Pinpoint the cell where the given text exists, returning its [X, Y] midpoint coordinate. 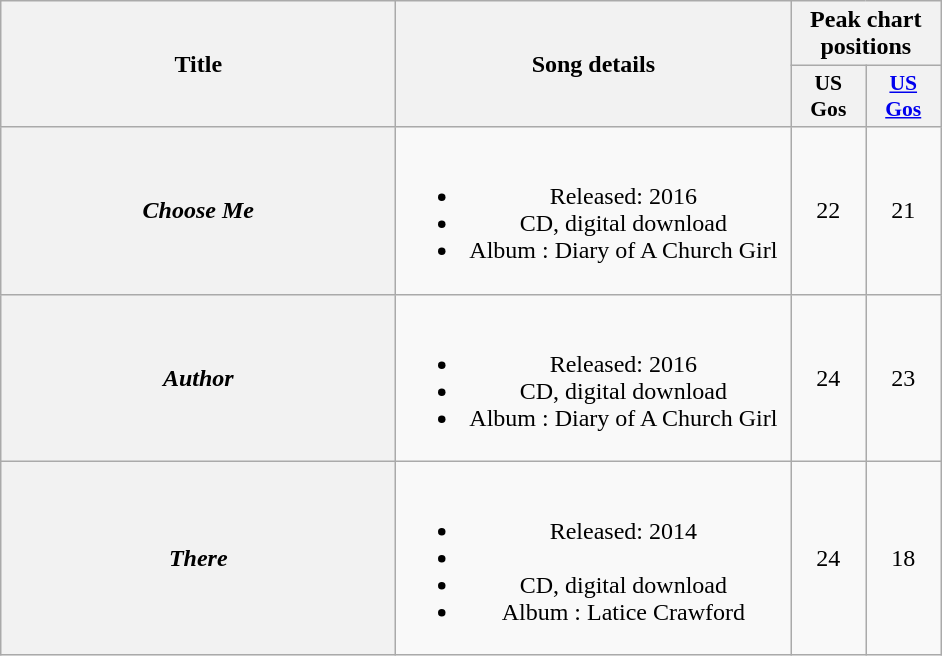
Choose Me [198, 210]
22 [828, 210]
There [198, 558]
21 [904, 210]
Song details [594, 64]
Title [198, 64]
Peak chart positions [866, 34]
23 [904, 378]
18 [904, 558]
Released: 2014CD, digital downloadAlbum : Latice Crawford [594, 558]
Author [198, 378]
